Extract the (X, Y) coordinate from the center of the cell holding the provided text.  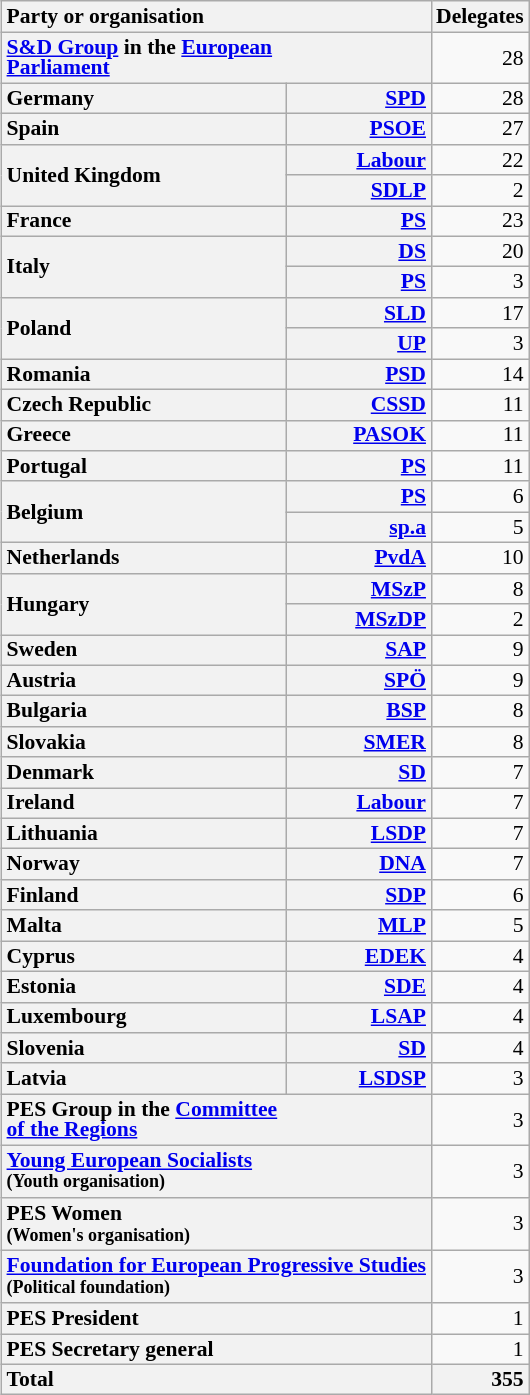
France (144, 222)
Austria (144, 680)
Portugal (144, 466)
Czech Republic (144, 404)
Germany (144, 98)
Young European Socialists(Youth organisation) (217, 1172)
SDE (359, 986)
Latvia (144, 1078)
22 (480, 160)
MSzP (359, 588)
Slovenia (144, 1048)
17 (480, 314)
Estonia (144, 986)
Malta (144, 926)
Denmark (144, 772)
PvdA (359, 558)
United Kingdom (144, 174)
Bulgaria (144, 712)
355 (480, 1380)
20 (480, 252)
10 (480, 558)
PSOE (359, 130)
Norway (144, 864)
Total (217, 1380)
Slovakia (144, 742)
UP (359, 344)
PES President (217, 1318)
27 (480, 130)
DS (359, 252)
MLP (359, 926)
14 (480, 374)
PES Group in the Committeeof the Regions (217, 1120)
Lithuania (144, 834)
Italy (144, 266)
LSAP (359, 1018)
SPD (359, 98)
LSDP (359, 834)
SDP (359, 896)
Cyprus (144, 956)
Delegates (480, 16)
SLD (359, 314)
Netherlands (144, 558)
DNA (359, 864)
LSDSP (359, 1078)
Romania (144, 374)
Party or organisation (217, 16)
EDEK (359, 956)
SMER (359, 742)
SDLP (359, 190)
Belgium (144, 512)
Poland (144, 328)
SAP (359, 650)
S&D Group in the EuropeanParliament (217, 58)
Luxembourg (144, 1018)
Hungary (144, 604)
PSD (359, 374)
MSzDP (359, 620)
PES Secretary general (217, 1350)
PES Women(Women's organisation) (217, 1224)
Spain (144, 130)
Finland (144, 896)
sp.a (359, 528)
23 (480, 222)
Sweden (144, 650)
Greece (144, 436)
PASOK (359, 436)
CSSD (359, 404)
Foundation for European Progressive Studies(Political foundation) (217, 1276)
SPÖ (359, 680)
BSP (359, 712)
Ireland (144, 804)
